From the cell containing the given text, extract its center point as (X, Y) coordinate. 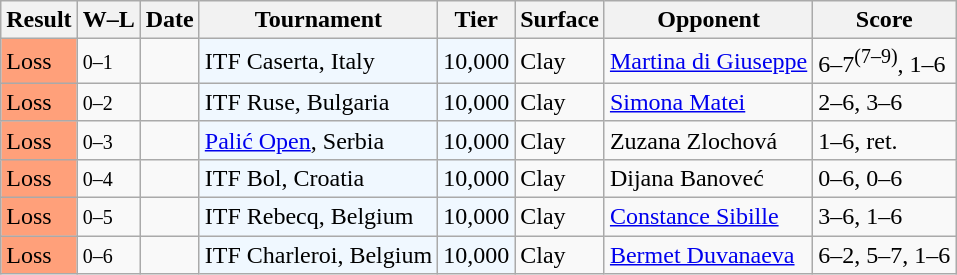
W–L (108, 20)
Opponent (708, 20)
Tier (476, 20)
Zuzana Zlochová (708, 140)
3–6, 1–6 (884, 217)
ITF Rebecq, Belgium (318, 217)
0–4 (108, 178)
ITF Ruse, Bulgaria (318, 102)
Simona Matei (708, 102)
2–6, 3–6 (884, 102)
ITF Bol, Croatia (318, 178)
0–3 (108, 140)
6–2, 5–7, 1–6 (884, 255)
Surface (560, 20)
0–6 (108, 255)
Tournament (318, 20)
ITF Charleroi, Belgium (318, 255)
ITF Caserta, Italy (318, 62)
0–5 (108, 217)
1–6, ret. (884, 140)
Dijana Banoveć (708, 178)
0–6, 0–6 (884, 178)
Result (39, 20)
0–1 (108, 62)
Score (884, 20)
Martina di Giuseppe (708, 62)
Bermet Duvanaeva (708, 255)
Constance Sibille (708, 217)
6–7(7–9), 1–6 (884, 62)
0–2 (108, 102)
Palić Open, Serbia (318, 140)
Date (170, 20)
